Detect which cell encompasses the target text, then output its [X, Y] center coordinate. 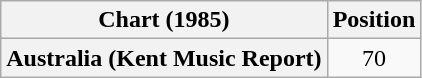
Australia (Kent Music Report) [164, 58]
Chart (1985) [164, 20]
Position [374, 20]
70 [374, 58]
